Identify which cell holds the provided text, then report its [X, Y] central coordinate. 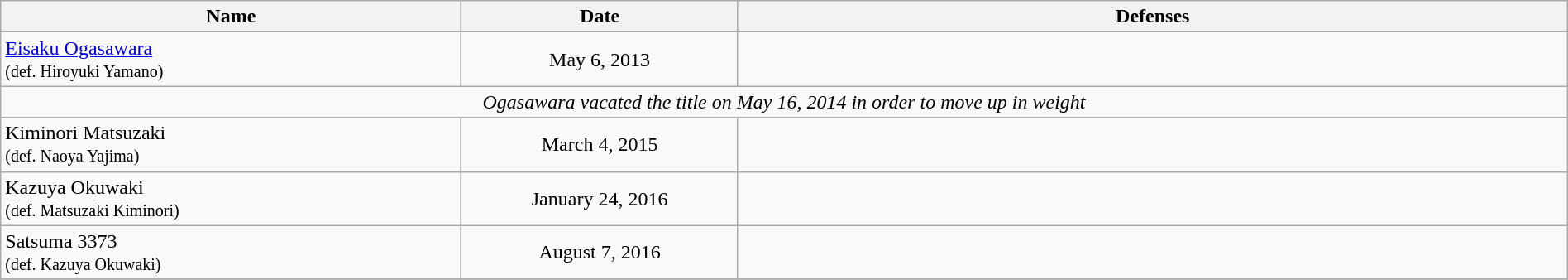
Eisaku Ogasawara (def. Hiroyuki Yamano) [232, 60]
August 7, 2016 [600, 252]
May 6, 2013 [600, 60]
Satsuma 3373 (def. Kazuya Okuwaki) [232, 252]
March 4, 2015 [600, 144]
Name [232, 17]
Ogasawara vacated the title on May 16, 2014 in order to move up in weight [784, 102]
Kiminori Matsuzaki (def. Naoya Yajima) [232, 144]
January 24, 2016 [600, 199]
Kazuya Okuwaki (def. Matsuzaki Kiminori) [232, 199]
Defenses [1153, 17]
Date [600, 17]
